For the text-containing cell, return its midpoint in [x, y] coordinate format. 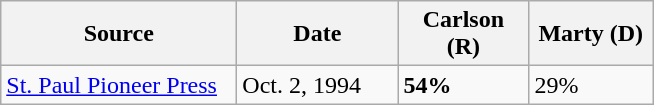
Date [318, 34]
Marty (D) [591, 34]
54% [464, 85]
St. Paul Pioneer Press [119, 85]
29% [591, 85]
Carlson (R) [464, 34]
Source [119, 34]
Oct. 2, 1994 [318, 85]
